Identify which cell holds the provided text, then report its (x, y) central coordinate. 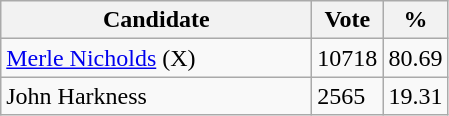
Candidate (156, 20)
19.31 (416, 96)
10718 (348, 58)
% (416, 20)
2565 (348, 96)
Merle Nicholds (X) (156, 58)
80.69 (416, 58)
John Harkness (156, 96)
Vote (348, 20)
